Search for the cell housing the specified text and yield its [x, y] center coordinate. 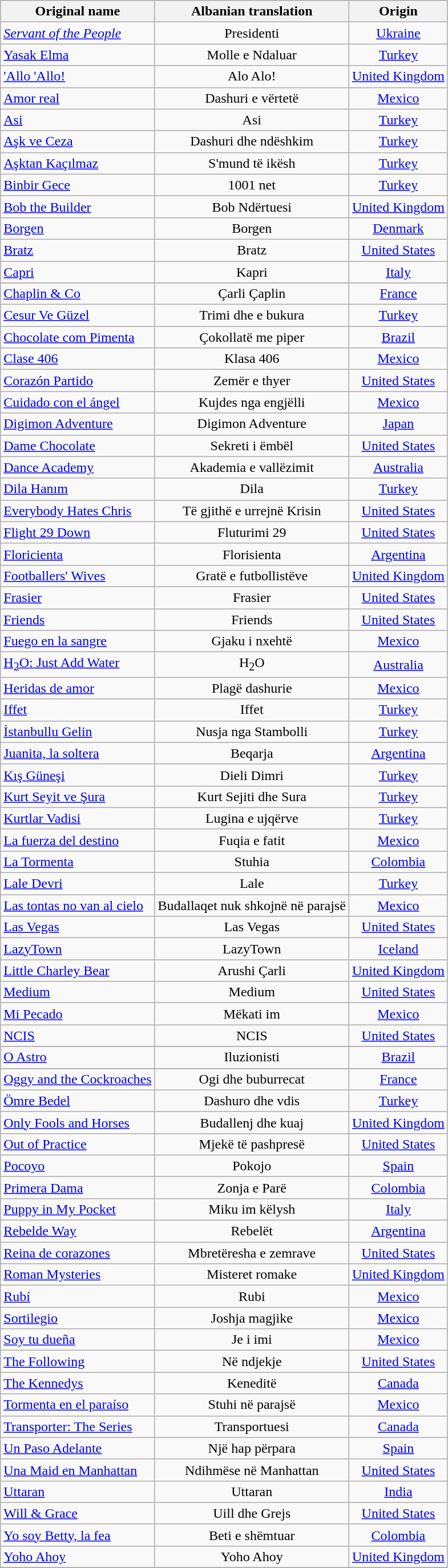
Rubi [252, 1296]
Footballers' Wives [78, 576]
İstanbullu Gelin [78, 732]
Ömre Bedel [78, 1101]
Un Paso Adelante [78, 1448]
H2O [252, 665]
Mëkati im [252, 1014]
Arushi Çarli [252, 971]
India [398, 1492]
Will & Grace [78, 1513]
Floricienta [78, 554]
Gratë e futbollistëve [252, 576]
Little Charley Bear [78, 971]
Dila [252, 489]
Ukraine [398, 33]
Kurt Sejiti dhe Sura [252, 797]
Lale [252, 884]
Only Fools and Horses [78, 1122]
Fluturimi 29 [252, 532]
Stuhi në parajsë [252, 1405]
Çokollatë me piper [252, 337]
Cesur Ve Güzel [78, 316]
Fuqia e fatit [252, 840]
Të gjithë e urrejnë Krisin [252, 511]
Zonja e Parë [252, 1187]
Cuidado con el ángel [78, 402]
'Allo 'Allo! [78, 76]
Iluzionisti [252, 1057]
Mi Pecado [78, 1014]
Rubí [78, 1296]
Chocolate com Pimenta [78, 337]
Miku im këlysh [252, 1209]
Uill dhe Grejs [252, 1513]
Budallenj dhe kuaj [252, 1122]
Bob Ndërtuesi [252, 207]
Je i imi [252, 1340]
Dashuri dhe ndëshkim [252, 142]
Yasak Elma [78, 55]
Plagë dashurie [252, 688]
Binbir Gece [78, 185]
Budallaqet nuk shkojnë në parajsë [252, 906]
Amor real [78, 98]
Dance Academy [78, 467]
Beti e shëmtuar [252, 1535]
1001 net [252, 185]
Presidenti [252, 33]
Origin [398, 11]
Flight 29 Down [78, 532]
Puppy in My Pocket [78, 1209]
Japan [398, 424]
Dashuro dhe vdis [252, 1101]
Një hap përpara [252, 1448]
Heridas de amor [78, 688]
Sekreti i ëmbël [252, 446]
Fuego en la sangre [78, 641]
Ndihmëse në Manhattan [252, 1470]
Soy tu dueña [78, 1340]
Transportuesi [252, 1426]
La Tormenta [78, 862]
Pocoyo [78, 1166]
Una Maid en Manhattan [78, 1470]
Kurt Seyit ve Şura [78, 797]
Out of Practice [78, 1144]
Clase 406 [78, 359]
La fuerza del destino [78, 840]
Çarli Çaplin [252, 294]
The Kennedys [78, 1383]
Beqarja [252, 753]
Servant of the People [78, 33]
Las tontas no van al cielo [78, 906]
Nusja nga Stambolli [252, 732]
Kujdes nga engjëlli [252, 402]
Iceland [398, 949]
Mjekë të pashpresë [252, 1144]
Sortilegio [78, 1318]
Ogi dhe buburrecat [252, 1079]
Capri [78, 272]
Kapri [252, 272]
Kurtlar Vadisi [78, 818]
Oggy and the Cockroaches [78, 1079]
Trimi dhe e bukura [252, 316]
Lale Devri [78, 884]
Joshja magjike [252, 1318]
Pokojo [252, 1166]
Corazón Partido [78, 381]
Yo soy Betty, la fea [78, 1535]
Reina de corazones [78, 1253]
Akademia e vallëzimit [252, 467]
Dila Hanım [78, 489]
Keneditë [252, 1383]
Albanian translation [252, 11]
Juanita, la soltera [78, 753]
The Following [78, 1361]
Bob the Builder [78, 207]
Florisienta [252, 554]
Aşktan Kaçılmaz [78, 163]
Dashuri e vërtetë [252, 98]
Gjaku i nxehtë [252, 641]
Denmark [398, 228]
S'mund të ikësh [252, 163]
Dame Chocolate [78, 446]
Tormenta en el paraíso [78, 1405]
Stuhia [252, 862]
Zemër e thyer [252, 381]
Molle e Ndaluar [252, 55]
Alo Alo! [252, 76]
Roman Mysteries [78, 1275]
O Astro [78, 1057]
Klasa 406 [252, 359]
Everybody Hates Chris [78, 511]
Rebelde Way [78, 1231]
Lugina e ujqërve [252, 818]
Misteret romake [252, 1275]
Mbretëresha e zemrave [252, 1253]
Original name [78, 11]
Transporter: The Series [78, 1426]
Primera Dama [78, 1187]
Dieli Dimri [252, 775]
Rebelët [252, 1231]
H2O: Just Add Water [78, 665]
Chaplin & Co [78, 294]
Në ndjekje [252, 1361]
Kış Güneşi [78, 775]
Aşk ve Ceza [78, 142]
